Scan for the cell matching the given text and deliver its (x, y) coordinate at center. 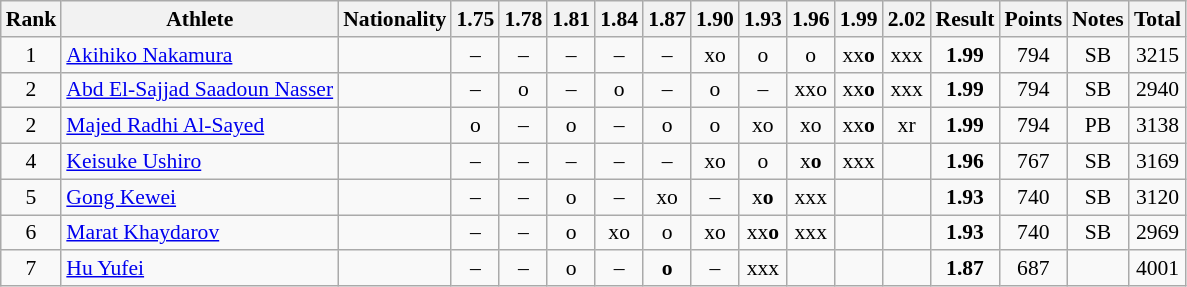
4 (32, 162)
6 (32, 233)
Marat Khaydarov (200, 233)
7 (32, 269)
1.84 (619, 19)
5 (32, 197)
Majed Radhi Al-Sayed (200, 126)
4001 (1158, 269)
PB (1098, 126)
1.90 (715, 19)
Notes (1098, 19)
3120 (1158, 197)
Result (966, 19)
687 (1033, 269)
2.02 (907, 19)
Abd El-Sajjad Saadoun Nasser (200, 90)
Total (1158, 19)
1 (32, 55)
Akihiko Nakamura (200, 55)
1.81 (571, 19)
Keisuke Ushiro (200, 162)
Gong Kewei (200, 197)
1.78 (523, 19)
Points (1033, 19)
Nationality (394, 19)
2969 (1158, 233)
3138 (1158, 126)
Athlete (200, 19)
3169 (1158, 162)
Rank (32, 19)
767 (1033, 162)
3215 (1158, 55)
2940 (1158, 90)
1.75 (475, 19)
Hu Yufei (200, 269)
xr (907, 126)
